Scan for the cell matching the given text and deliver its [x, y] coordinate at center. 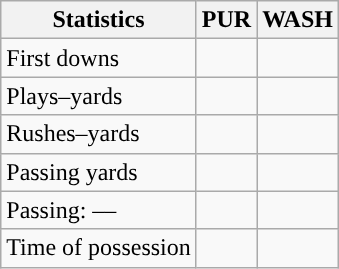
Time of possession [99, 248]
PUR [226, 20]
Rushes–yards [99, 134]
Statistics [99, 20]
Plays–yards [99, 96]
First downs [99, 58]
WASH [298, 20]
Passing: –– [99, 210]
Passing yards [99, 172]
